Return the (x, y) coordinate for the center point of the cell that contains the specified text.  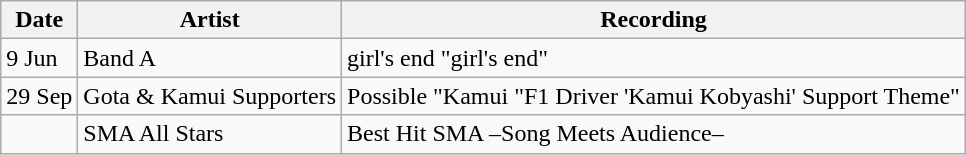
Band A (210, 58)
Possible "Kamui "F1 Driver 'Kamui Kobyashi' Support Theme" (654, 96)
Recording (654, 20)
SMA All Stars (210, 134)
Date (40, 20)
9 Jun (40, 58)
Gota & Kamui Supporters (210, 96)
29 Sep (40, 96)
Artist (210, 20)
Best Hit SMA –Song Meets Audience– (654, 134)
girl's end "girl's end" (654, 58)
